Locate the cell with the specified text and output its (X, Y) center coordinate. 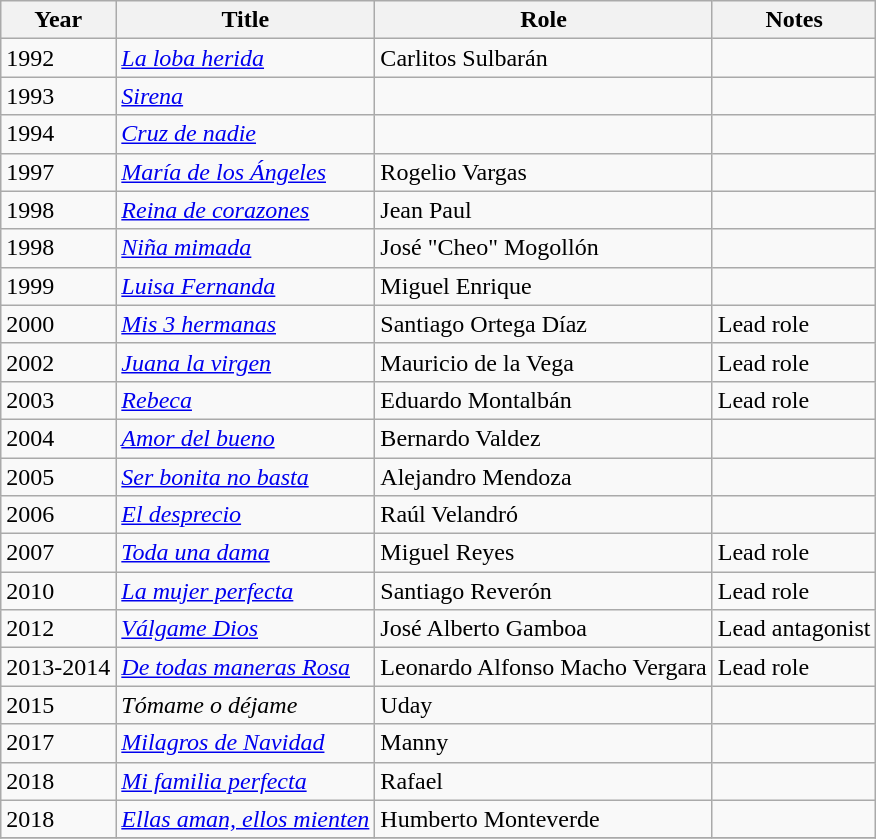
2012 (58, 629)
La mujer perfecta (246, 591)
Manny (544, 743)
2017 (58, 743)
Mi familia perfecta (246, 781)
Rebeca (246, 400)
Miguel Reyes (544, 553)
José Alberto Gamboa (544, 629)
1992 (58, 58)
Year (58, 20)
Leonardo Alfonso Macho Vergara (544, 667)
José "Cheo" Mogollón (544, 248)
Niña mimada (246, 248)
Santiago Ortega Díaz (544, 324)
Ser bonita no basta (246, 477)
2015 (58, 705)
Miguel Enrique (544, 286)
1993 (58, 96)
Válgame Dios (246, 629)
2004 (58, 438)
2007 (58, 553)
2002 (58, 362)
Juana la virgen (246, 362)
María de los Ángeles (246, 172)
2013-2014 (58, 667)
Mauricio de la Vega (544, 362)
Notes (794, 20)
Title (246, 20)
Tómame o déjame (246, 705)
2005 (58, 477)
Milagros de Navidad (246, 743)
1994 (58, 134)
2000 (58, 324)
2003 (58, 400)
La loba herida (246, 58)
Luisa Fernanda (246, 286)
Uday (544, 705)
2006 (58, 515)
El desprecio (246, 515)
Alejandro Mendoza (544, 477)
Amor del bueno (246, 438)
De todas maneras Rosa (246, 667)
Role (544, 20)
Toda una dama (246, 553)
1999 (58, 286)
Humberto Monteverde (544, 819)
Ellas aman, ellos mienten (246, 819)
Bernardo Valdez (544, 438)
Lead antagonist (794, 629)
Rafael (544, 781)
Reina de corazones (246, 210)
Rogelio Vargas (544, 172)
1997 (58, 172)
Carlitos Sulbarán (544, 58)
2010 (58, 591)
Eduardo Montalbán (544, 400)
Cruz de nadie (246, 134)
Sirena (246, 96)
Raúl Velandró (544, 515)
Mis 3 hermanas (246, 324)
Santiago Reverón (544, 591)
Jean Paul (544, 210)
